Pinpoint the cell where the given text exists, returning its [x, y] midpoint coordinate. 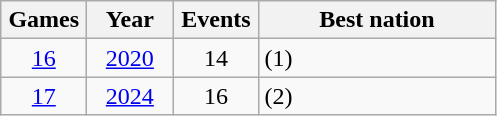
14 [216, 58]
Year [130, 20]
2020 [130, 58]
(1) [377, 58]
Best nation [377, 20]
(2) [377, 96]
Events [216, 20]
Games [44, 20]
2024 [130, 96]
17 [44, 96]
